From the cell containing the given text, extract its center point as [x, y] coordinate. 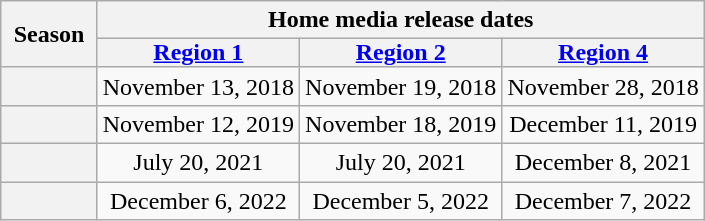
Season [49, 34]
Region 4 [603, 53]
November 19, 2018 [401, 86]
December 6, 2022 [198, 201]
November 18, 2019 [401, 124]
Region 2 [401, 53]
Region 1 [198, 53]
December 11, 2019 [603, 124]
December 8, 2021 [603, 162]
December 5, 2022 [401, 201]
November 28, 2018 [603, 86]
December 7, 2022 [603, 201]
Home media release dates [400, 20]
November 13, 2018 [198, 86]
November 12, 2019 [198, 124]
